Extract the (x, y) coordinate from the center of the cell holding the provided text.  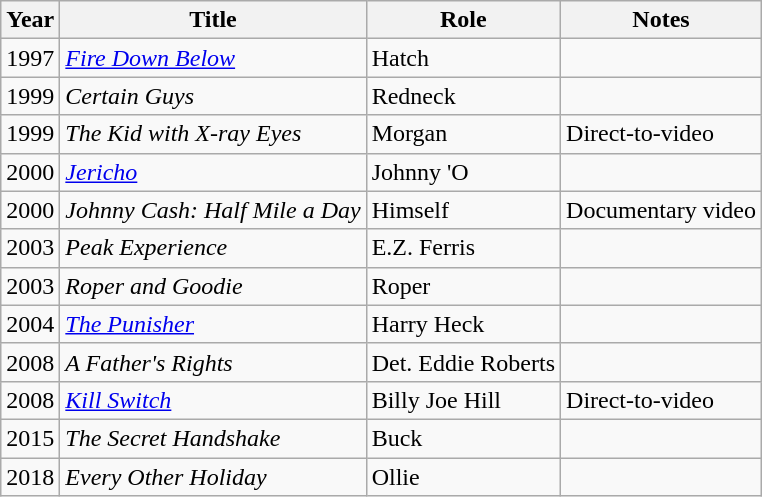
Redneck (463, 96)
Title (213, 20)
Billy Joe Hill (463, 400)
Year (30, 20)
Roper and Goodie (213, 286)
Notes (662, 20)
Buck (463, 438)
Himself (463, 210)
Roper (463, 286)
1997 (30, 58)
Ollie (463, 477)
Jericho (213, 172)
Johnny Cash: Half Mile a Day (213, 210)
2015 (30, 438)
A Father's Rights (213, 362)
Johnny 'O (463, 172)
Harry Heck (463, 324)
The Punisher (213, 324)
E.Z. Ferris (463, 248)
Every Other Holiday (213, 477)
Peak Experience (213, 248)
The Kid with X-ray Eyes (213, 134)
Kill Switch (213, 400)
Documentary video (662, 210)
The Secret Handshake (213, 438)
Role (463, 20)
Certain Guys (213, 96)
2018 (30, 477)
Hatch (463, 58)
2004 (30, 324)
Det. Eddie Roberts (463, 362)
Fire Down Below (213, 58)
Morgan (463, 134)
